Return [x, y] of the center of cell containing provided text 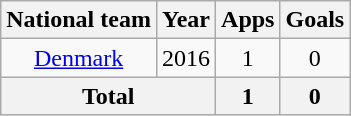
Apps [248, 20]
National team [79, 20]
Total [108, 96]
2016 [186, 58]
Goals [315, 20]
Denmark [79, 58]
Year [186, 20]
